Scan for the cell matching the given text and deliver its [X, Y] coordinate at center. 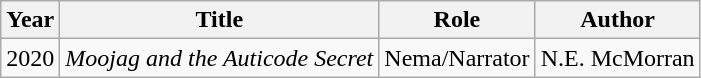
Role [457, 20]
Moojag and the Auticode Secret [220, 58]
N.E. McMorran [618, 58]
2020 [30, 58]
Nema/Narrator [457, 58]
Year [30, 20]
Author [618, 20]
Title [220, 20]
